Return the [x, y] coordinate for the center point of the cell that contains the specified text.  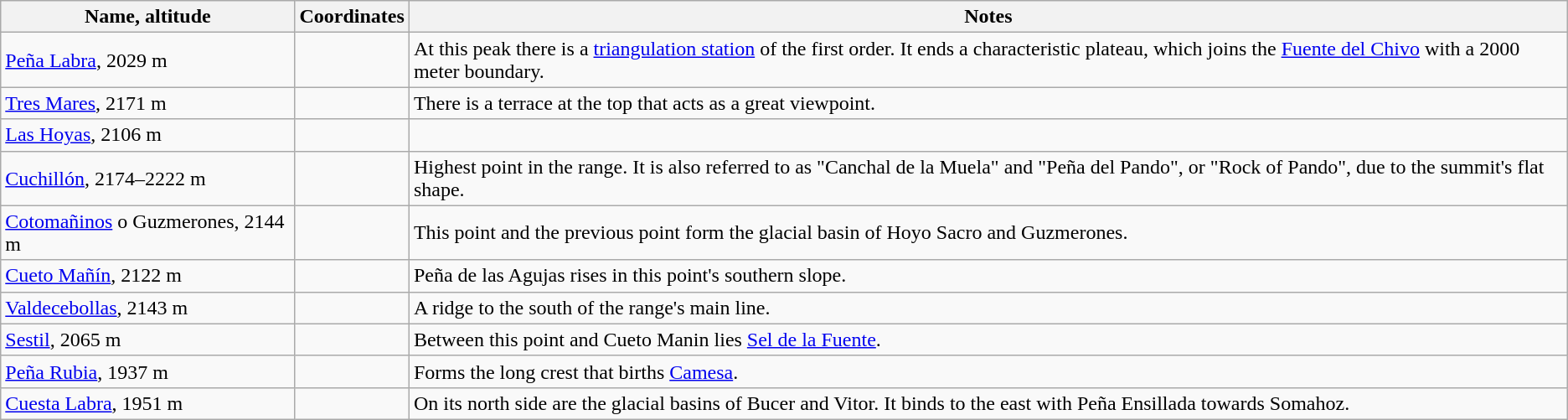
Sestil, 2065 m [147, 340]
Cotomañinos o Guzmerones, 2144 m [147, 233]
Peña Labra, 2029 m [147, 60]
Coordinates [352, 17]
Cueto Mañín, 2122 m [147, 276]
Notes [988, 17]
A ridge to the south of the range's main line. [988, 308]
There is a terrace at the top that acts as a great viewpoint. [988, 103]
This point and the previous point form the glacial basin of Hoyo Sacro and Guzmerones. [988, 233]
Name, altitude [147, 17]
Valdecebollas, 2143 m [147, 308]
On its north side are the glacial basins of Bucer and Vitor. It binds to the east with Peña Ensillada towards Somahoz. [988, 403]
Highest point in the range. It is also referred to as "Canchal de la Muela" and "Peña del Pando", or "Rock of Pando", due to the summit's flat shape. [988, 178]
Peña Rubia, 1937 m [147, 371]
Peña de las Agujas rises in this point's southern slope. [988, 276]
Cuchillón, 2174–2222 m [147, 178]
Forms the long crest that births Camesa. [988, 371]
Cuesta Labra, 1951 m [147, 403]
Las Hoyas, 2106 m [147, 135]
Tres Mares, 2171 m [147, 103]
Between this point and Cueto Manin lies Sel de la Fuente. [988, 340]
